Provide the [x, y] coordinate of the cell's center where the given text is located.  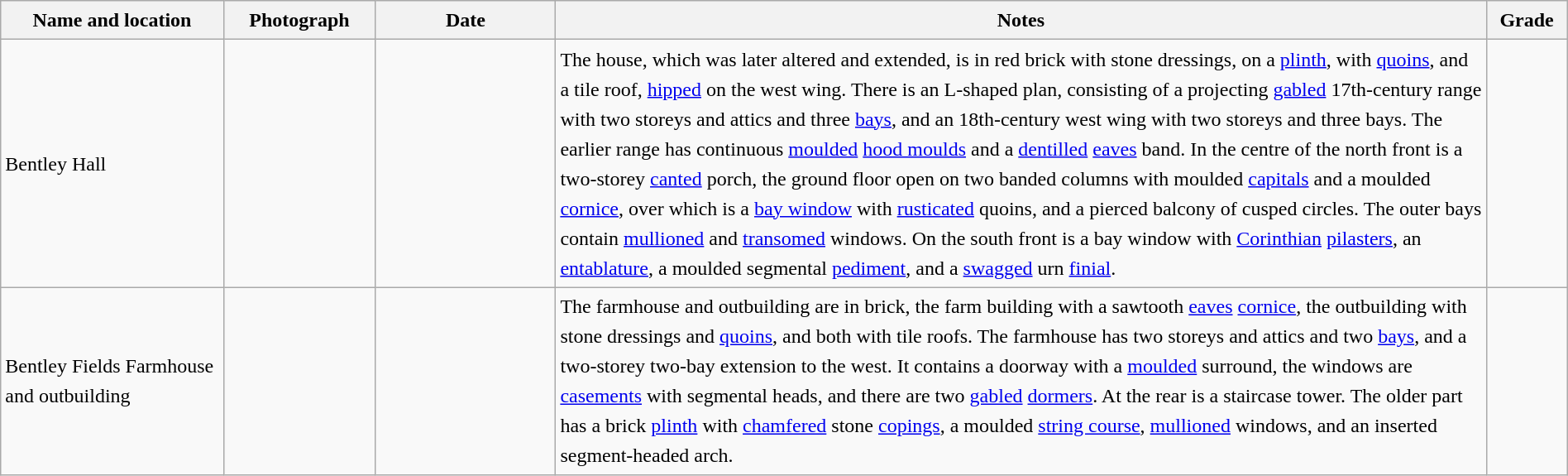
Bentley Hall [112, 164]
Notes [1021, 20]
Grade [1527, 20]
Date [466, 20]
Name and location [112, 20]
Bentley Fields Farmhouse and outbuilding [112, 381]
Photograph [299, 20]
